Determine the (X, Y) coordinate at the center of the cell enclosing the given text.  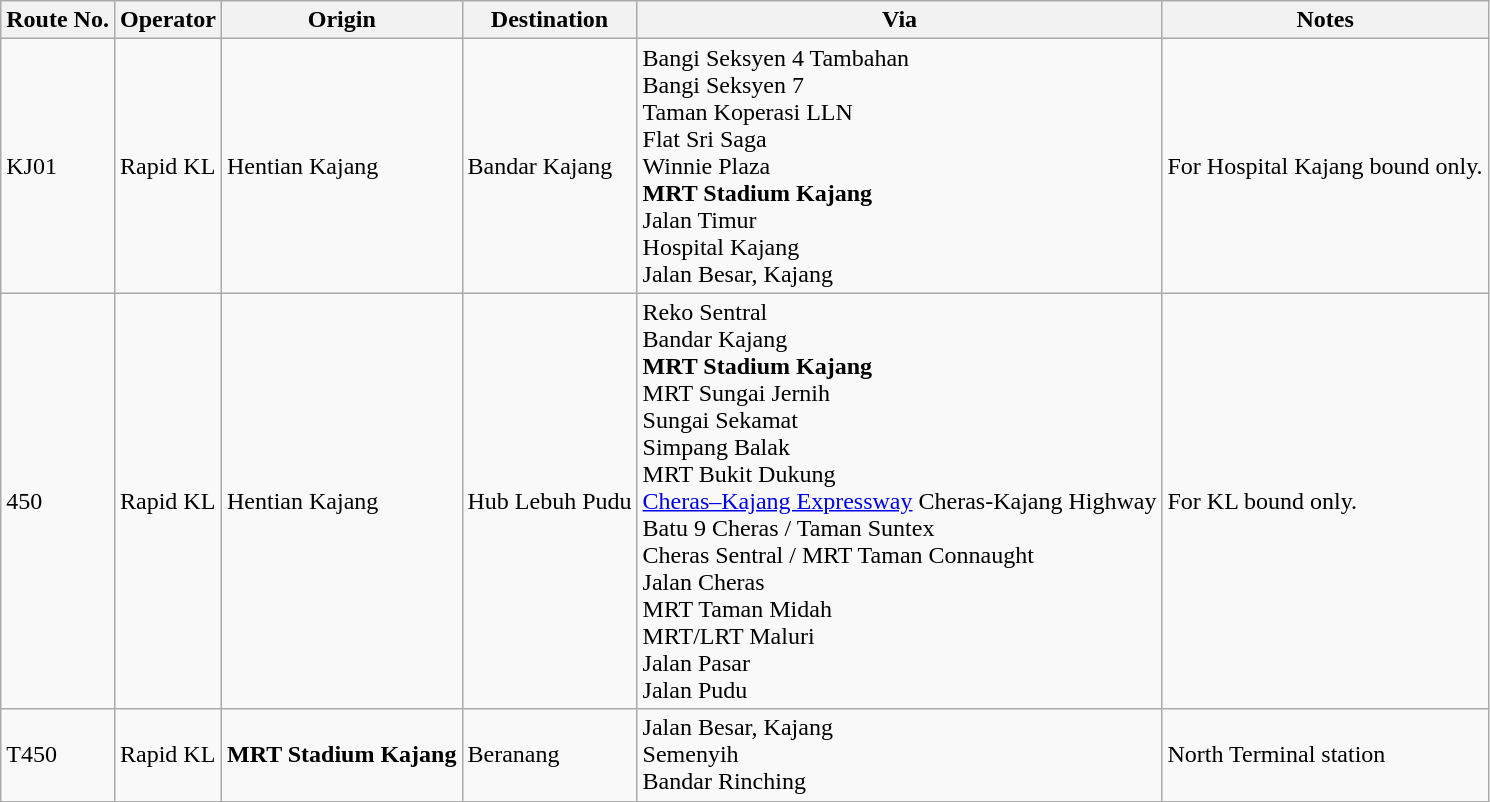
Bangi Seksyen 4 TambahanBangi Seksyen 7Taman Koperasi LLNFlat Sri SagaWinnie Plaza MRT Stadium KajangJalan TimurHospital KajangJalan Besar, Kajang (900, 166)
450 (58, 501)
Destination (550, 20)
Operator (168, 20)
Bandar Kajang (550, 166)
Jalan Besar, KajangSemenyihBandar Rinching (900, 755)
For Hospital Kajang bound only. (1325, 166)
North Terminal station (1325, 755)
Notes (1325, 20)
MRT Stadium Kajang (342, 755)
Origin (342, 20)
Hub Lebuh Pudu (550, 501)
T450 (58, 755)
For KL bound only. (1325, 501)
Beranang (550, 755)
Via (900, 20)
Route No. (58, 20)
KJ01 (58, 166)
